Scan for the cell matching the given text and deliver its [X, Y] coordinate at center. 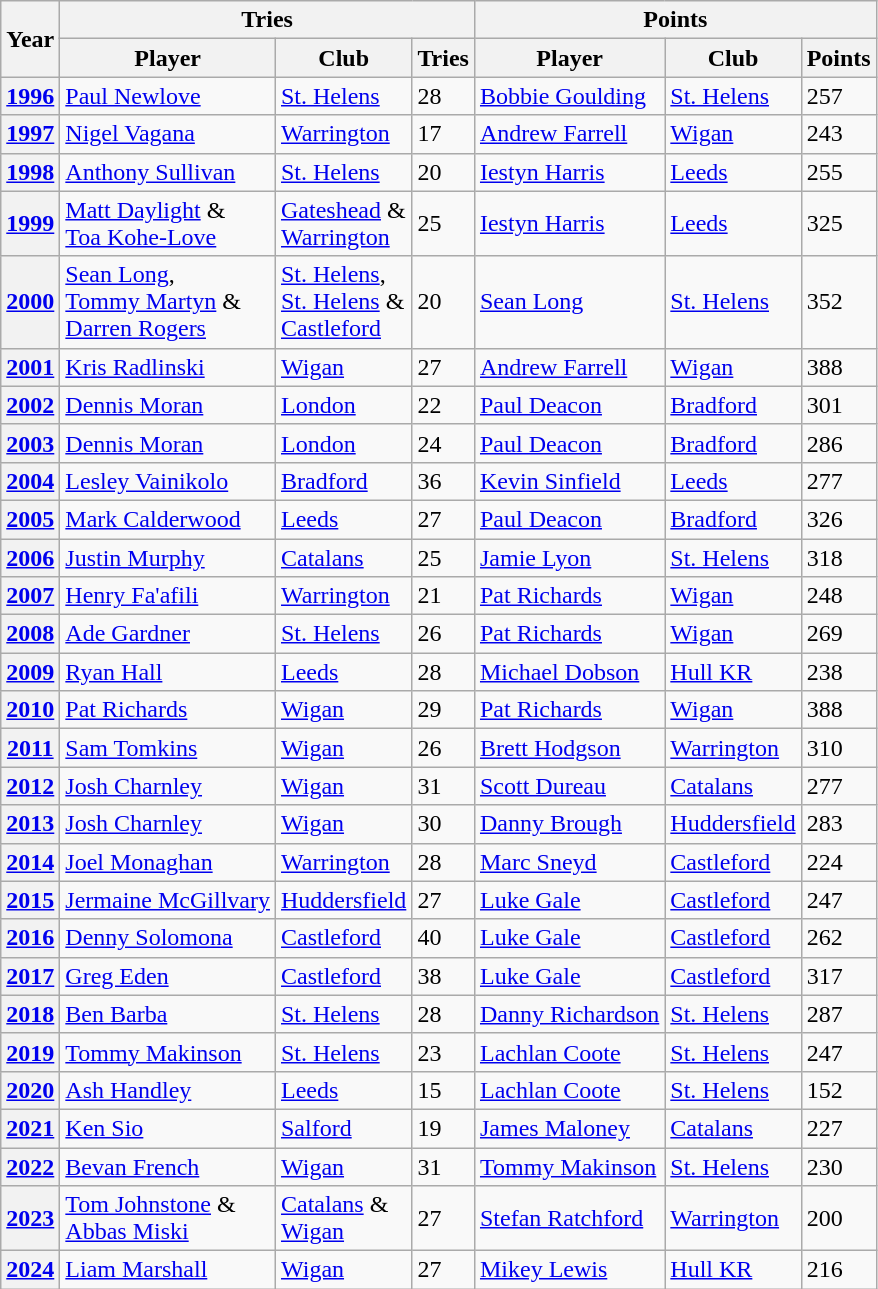
2017 [30, 976]
Ben Barba [168, 1014]
1997 [30, 134]
2009 [30, 672]
1999 [30, 224]
152 [838, 1090]
255 [838, 172]
Gateshead & Warrington [343, 224]
325 [838, 224]
Henry Fa'afili [168, 596]
2022 [30, 1167]
269 [838, 634]
2000 [30, 302]
Joel Monaghan [168, 862]
2003 [30, 443]
17 [444, 134]
Salford [343, 1128]
Ken Sio [168, 1128]
38 [444, 976]
2018 [30, 1014]
Anthony Sullivan [168, 172]
Michael Dobson [569, 672]
Matt Daylight & Toa Kohe-Love [168, 224]
Sean Long, Tommy Martyn & Darren Rogers [168, 302]
2023 [30, 1218]
Sam Tomkins [168, 748]
Kevin Sinfield [569, 481]
Nigel Vagana [168, 134]
Ade Gardner [168, 634]
22 [444, 405]
Mikey Lewis [569, 1270]
2002 [30, 405]
Jermaine McGillvary [168, 900]
Paul Newlove [168, 96]
200 [838, 1218]
Lesley Vainikolo [168, 481]
2010 [30, 710]
Liam Marshall [168, 1270]
Marc Sneyd [569, 862]
262 [838, 938]
286 [838, 443]
2011 [30, 748]
St. Helens, St. Helens & Castleford [343, 302]
326 [838, 519]
Stefan Ratchford [569, 1218]
310 [838, 748]
318 [838, 557]
Ash Handley [168, 1090]
2004 [30, 481]
2014 [30, 862]
Sean Long [569, 302]
216 [838, 1270]
Tom Johnstone & Abbas Miski [168, 1218]
Ryan Hall [168, 672]
238 [838, 672]
30 [444, 824]
Year [30, 39]
Bevan French [168, 1167]
Danny Brough [569, 824]
2020 [30, 1090]
James Maloney [569, 1128]
2013 [30, 824]
23 [444, 1052]
257 [838, 96]
2005 [30, 519]
19 [444, 1128]
Bobbie Goulding [569, 96]
2021 [30, 1128]
2024 [30, 1270]
29 [444, 710]
248 [838, 596]
224 [838, 862]
2006 [30, 557]
2015 [30, 900]
Danny Richardson [569, 1014]
2016 [30, 938]
1998 [30, 172]
40 [444, 938]
Scott Dureau [569, 786]
1996 [30, 96]
15 [444, 1090]
2007 [30, 596]
301 [838, 405]
2008 [30, 634]
Greg Eden [168, 976]
287 [838, 1014]
2019 [30, 1052]
227 [838, 1128]
317 [838, 976]
2001 [30, 367]
Jamie Lyon [569, 557]
Kris Radlinski [168, 367]
21 [444, 596]
Catalans & Wigan [343, 1218]
352 [838, 302]
230 [838, 1167]
283 [838, 824]
Denny Solomona [168, 938]
2012 [30, 786]
24 [444, 443]
Justin Murphy [168, 557]
36 [444, 481]
Brett Hodgson [569, 748]
243 [838, 134]
Mark Calderwood [168, 519]
